Search for the cell housing the specified text and yield its (X, Y) center coordinate. 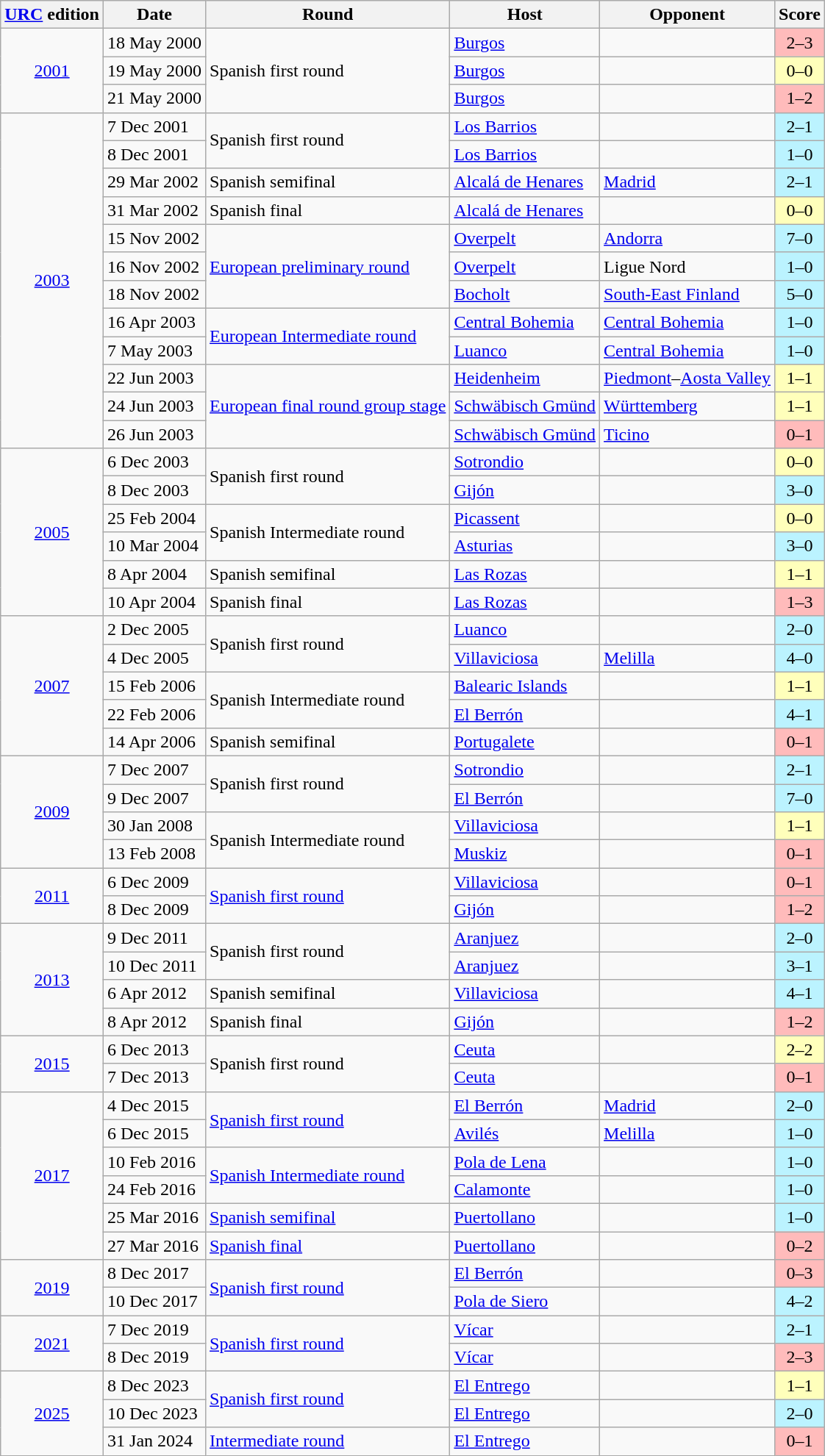
10 Apr 2004 (154, 602)
Calamonte (525, 1189)
7 Dec 2019 (154, 1330)
7 Dec 2001 (154, 126)
8 Dec 2019 (154, 1358)
2001 (52, 71)
2015 (52, 1064)
30 Jan 2008 (154, 826)
6 Dec 2015 (154, 1133)
Score (800, 15)
16 Apr 2003 (154, 322)
8 Dec 2001 (154, 154)
2011 (52, 896)
8 Dec 2023 (154, 1385)
Date (154, 15)
Host (525, 15)
0–3 (800, 1274)
4 Dec 2005 (154, 658)
South-East Finland (687, 294)
26 Jun 2003 (154, 434)
Andorra (687, 238)
25 Mar 2016 (154, 1217)
9 Dec 2011 (154, 938)
2017 (52, 1175)
8 Dec 2009 (154, 910)
Württemberg (687, 406)
4 Dec 2015 (154, 1105)
9 Dec 2007 (154, 797)
Ligue Nord (687, 266)
2025 (52, 1413)
10 Mar 2004 (154, 546)
21 May 2000 (154, 98)
Portugalete (525, 742)
8 Dec 2003 (154, 490)
4–0 (800, 658)
6 Dec 2013 (154, 1050)
URC edition (52, 15)
24 Jun 2003 (154, 406)
Muskiz (525, 854)
10 Feb 2016 (154, 1161)
3–1 (800, 966)
6 Dec 2003 (154, 462)
2009 (52, 811)
7 Dec 2013 (154, 1077)
Asturias (525, 546)
4–2 (800, 1302)
Bocholt (525, 294)
31 Jan 2024 (154, 1441)
0–2 (800, 1246)
7 May 2003 (154, 351)
Pola de Siero (525, 1302)
15 Feb 2006 (154, 686)
27 Mar 2016 (154, 1246)
22 Jun 2003 (154, 379)
Round (328, 15)
18 May 2000 (154, 43)
18 Nov 2002 (154, 294)
2003 (52, 281)
Balearic Islands (525, 686)
25 Feb 2004 (154, 518)
6 Dec 2009 (154, 882)
10 Dec 2023 (154, 1413)
Heidenheim (525, 379)
7 Dec 2007 (154, 770)
2019 (52, 1288)
Piedmont–Aosta Valley (687, 379)
2 Dec 2005 (154, 630)
22 Feb 2006 (154, 714)
8 Apr 2004 (154, 574)
European preliminary round (328, 266)
Intermediate round (328, 1441)
15 Nov 2002 (154, 238)
13 Feb 2008 (154, 854)
6 Apr 2012 (154, 994)
Pola de Lena (525, 1161)
2–2 (800, 1050)
5–0 (800, 294)
24 Feb 2016 (154, 1189)
8 Apr 2012 (154, 1022)
Ticino (687, 434)
2005 (52, 532)
31 Mar 2002 (154, 210)
10 Dec 2017 (154, 1302)
1–3 (800, 602)
8 Dec 2017 (154, 1274)
29 Mar 2002 (154, 182)
19 May 2000 (154, 71)
14 Apr 2006 (154, 742)
2013 (52, 980)
2007 (52, 686)
Picassent (525, 518)
European final round group stage (328, 406)
Opponent (687, 15)
16 Nov 2002 (154, 266)
10 Dec 2011 (154, 966)
European Intermediate round (328, 336)
2021 (52, 1344)
Avilés (525, 1133)
